Search for the cell housing the specified text and yield its (X, Y) center coordinate. 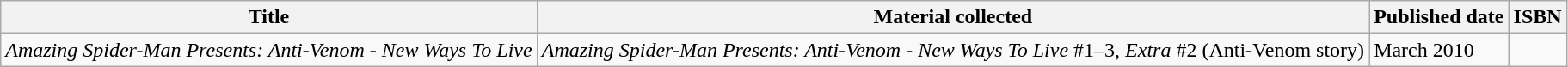
Amazing Spider-Man Presents: Anti-Venom - New Ways To Live #1–3, Extra #2 (Anti-Venom story) (953, 50)
March 2010 (1439, 50)
Published date (1439, 17)
Title (268, 17)
Material collected (953, 17)
Amazing Spider-Man Presents: Anti-Venom - New Ways To Live (268, 50)
ISBN (1538, 17)
